For the text-containing cell, return its midpoint in [X, Y] coordinate format. 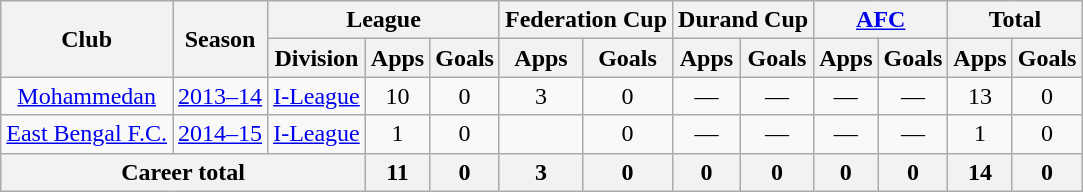
Federation Cup [586, 20]
10 [397, 96]
AFC [881, 20]
Club [87, 39]
13 [980, 96]
Division [317, 58]
2013–14 [220, 96]
14 [980, 172]
Season [220, 39]
11 [397, 172]
Total [1015, 20]
League [384, 20]
Career total [184, 172]
2014–15 [220, 134]
Mohammedan [87, 96]
East Bengal F.C. [87, 134]
Durand Cup [744, 20]
